Extract the (X, Y) coordinate from the center of the cell holding the provided text.  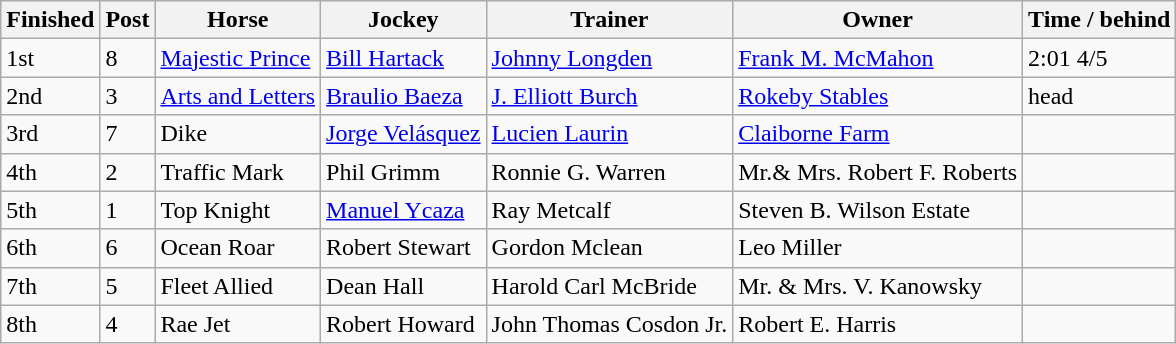
Claiborne Farm (878, 134)
Ocean Roar (238, 248)
Finished (50, 20)
2nd (50, 96)
1 (128, 210)
J. Elliott Burch (610, 96)
5 (128, 286)
7 (128, 134)
4th (50, 172)
Manuel Ycaza (404, 210)
7th (50, 286)
Bill Hartack (404, 58)
John Thomas Cosdon Jr. (610, 324)
Robert Howard (404, 324)
Jorge Velásquez (404, 134)
Braulio Baeza (404, 96)
4 (128, 324)
3 (128, 96)
head (1100, 96)
6th (50, 248)
Jockey (404, 20)
Rokeby Stables (878, 96)
Lucien Laurin (610, 134)
Gordon Mclean (610, 248)
1st (50, 58)
Fleet Allied (238, 286)
Frank M. McMahon (878, 58)
Trainer (610, 20)
Arts and Letters (238, 96)
Mr. & Mrs. V. Kanowsky (878, 286)
Owner (878, 20)
Robert E. Harris (878, 324)
Harold Carl McBride (610, 286)
Dike (238, 134)
2:01 4/5 (1100, 58)
Mr.& Mrs. Robert F. Roberts (878, 172)
Johnny Longden (610, 58)
8 (128, 58)
Horse (238, 20)
Rae Jet (238, 324)
Dean Hall (404, 286)
Top Knight (238, 210)
Ronnie G. Warren (610, 172)
6 (128, 248)
Leo Miller (878, 248)
Majestic Prince (238, 58)
2 (128, 172)
Traffic Mark (238, 172)
Time / behind (1100, 20)
8th (50, 324)
Steven B. Wilson Estate (878, 210)
Robert Stewart (404, 248)
5th (50, 210)
Post (128, 20)
Ray Metcalf (610, 210)
Phil Grimm (404, 172)
3rd (50, 134)
